Search for the cell housing the specified text and yield its (x, y) center coordinate. 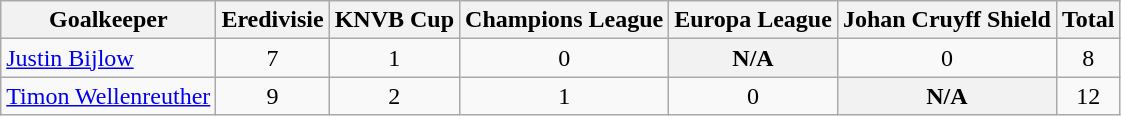
KNVB Cup (394, 20)
Europa League (754, 20)
Justin Bijlow (108, 58)
8 (1088, 58)
Goalkeeper (108, 20)
Timon Wellenreuther (108, 96)
7 (272, 58)
Johan Cruyff Shield (946, 20)
Eredivisie (272, 20)
12 (1088, 96)
9 (272, 96)
2 (394, 96)
Champions League (564, 20)
Total (1088, 20)
